Search for the cell housing the specified text and yield its [x, y] center coordinate. 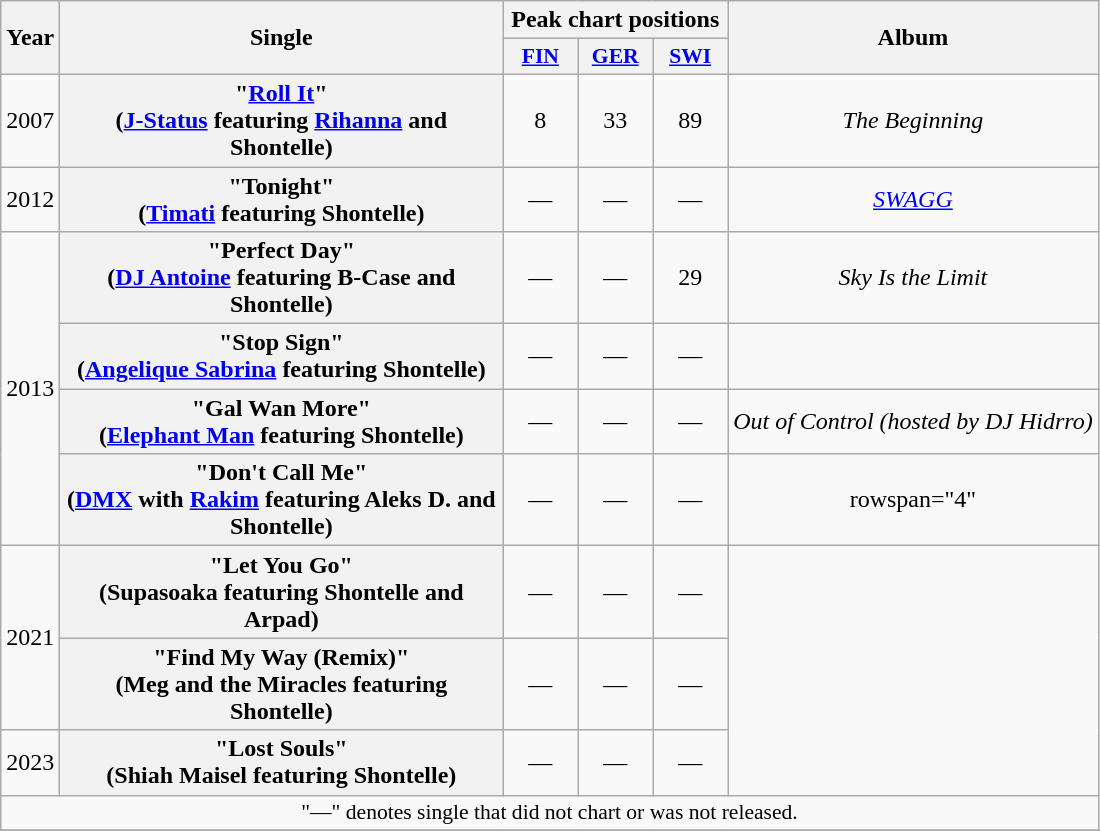
"Gal Wan More"(Elephant Man featuring Shontelle) [282, 422]
"Tonight"(Timati featuring Shontelle) [282, 198]
2021 [30, 638]
SWAGG [914, 198]
Single [282, 38]
"Roll It"(J-Status featuring Rihanna and Shontelle) [282, 120]
Sky Is the Limit [914, 278]
33 [616, 120]
2007 [30, 120]
"—" denotes single that did not chart or was not released. [550, 813]
"Let You Go"(Supasoaka featuring Shontelle and Arpad) [282, 592]
Out of Control (hosted by DJ Hidrro) [914, 422]
"Stop Sign"(Angelique Sabrina featuring Shontelle) [282, 356]
2023 [30, 762]
rowspan="4" [914, 500]
Year [30, 38]
2012 [30, 198]
Album [914, 38]
SWI [690, 57]
FIN [540, 57]
The Beginning [914, 120]
"Lost Souls"(Shiah Maisel featuring Shontelle) [282, 762]
"Find My Way (Remix)"(Meg and the Miracles featuring Shontelle) [282, 684]
8 [540, 120]
"Don't Call Me"(DMX with Rakim featuring Aleks D. and Shontelle) [282, 500]
GER [616, 57]
Peak chart positions [616, 20]
"Perfect Day"(DJ Antoine featuring B-Case and Shontelle) [282, 278]
29 [690, 278]
89 [690, 120]
2013 [30, 389]
